Extract the (x, y) coordinate from the center of the cell holding the provided text.  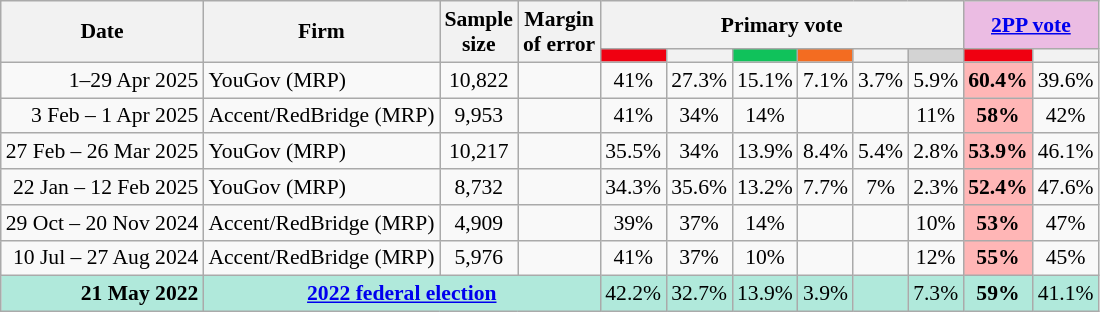
45% (1066, 258)
7.1% (826, 80)
22 Jan – 12 Feb 2025 (102, 187)
9,953 (479, 116)
47.6% (1066, 187)
34.3% (633, 187)
8,732 (479, 187)
35.5% (633, 152)
46.1% (1066, 152)
2.8% (936, 152)
12% (936, 258)
13.2% (765, 187)
60.4% (998, 80)
Date (102, 32)
Firm (321, 32)
Primary vote (782, 25)
29 Oct – 20 Nov 2024 (102, 223)
27.3% (699, 80)
7.3% (936, 294)
10 Jul – 27 Aug 2024 (102, 258)
3 Feb – 1 Apr 2025 (102, 116)
53% (998, 223)
2PP vote (1030, 25)
1–29 Apr 2025 (102, 80)
59% (998, 294)
10,217 (479, 152)
41.1% (1066, 294)
2.3% (936, 187)
7.7% (826, 187)
3.7% (880, 80)
39% (633, 223)
32.7% (699, 294)
42.2% (633, 294)
53.9% (998, 152)
55% (998, 258)
21 May 2022 (102, 294)
Marginof error (559, 32)
5.9% (936, 80)
10,822 (479, 80)
Samplesize (479, 32)
8.4% (826, 152)
11% (936, 116)
47% (1066, 223)
5,976 (479, 258)
7% (880, 187)
27 Feb – 26 Mar 2025 (102, 152)
39.6% (1066, 80)
4,909 (479, 223)
3.9% (826, 294)
52.4% (998, 187)
5.4% (880, 152)
15.1% (765, 80)
58% (998, 116)
42% (1066, 116)
2022 federal election (402, 294)
35.6% (699, 187)
